Provide the [x, y] coordinate of the cell's center where the given text is located.  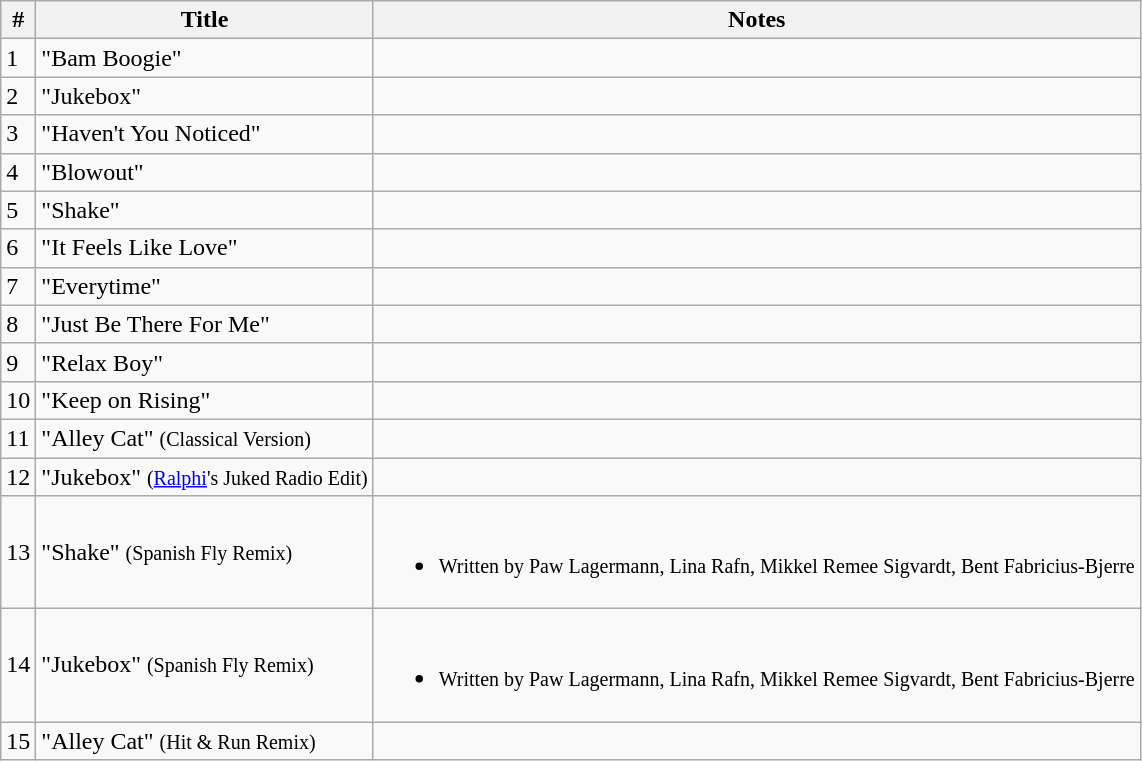
11 [18, 438]
5 [18, 210]
"Jukebox" (Ralphi's Juked Radio Edit) [204, 477]
14 [18, 666]
9 [18, 362]
15 [18, 741]
"Haven't You Noticed" [204, 134]
3 [18, 134]
12 [18, 477]
"Relax Boy" [204, 362]
"It Feels Like Love" [204, 248]
10 [18, 400]
"Just Be There For Me" [204, 324]
2 [18, 96]
8 [18, 324]
"Alley Cat" (Hit & Run Remix) [204, 741]
Title [204, 20]
"Jukebox" [204, 96]
"Shake" [204, 210]
Notes [756, 20]
6 [18, 248]
"Everytime" [204, 286]
"Keep on Rising" [204, 400]
1 [18, 58]
"Bam Boogie" [204, 58]
"Alley Cat" (Classical Version) [204, 438]
4 [18, 172]
13 [18, 552]
"Jukebox" (Spanish Fly Remix) [204, 666]
"Shake" (Spanish Fly Remix) [204, 552]
"Blowout" [204, 172]
# [18, 20]
7 [18, 286]
